Detect which cell encompasses the target text, then output its (X, Y) center coordinate. 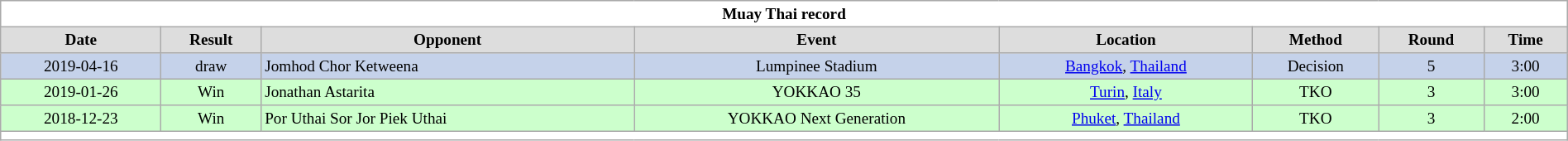
Result (212, 40)
Decision (1316, 66)
Opponent (448, 40)
Event (817, 40)
Jomhod Chor Ketweena (448, 66)
Phuket, Thailand (1126, 119)
Muay Thai record (784, 14)
Location (1126, 40)
Turin, Italy (1126, 92)
2:00 (1525, 119)
YOKKAO Next Generation (817, 119)
Bangkok, Thailand (1126, 66)
Method (1316, 40)
Date (81, 40)
YOKKAO 35 (817, 92)
Time (1525, 40)
2018-12-23 (81, 119)
Por Uthai Sor Jor Piek Uthai (448, 119)
5 (1431, 66)
2019-04-16 (81, 66)
Round (1431, 40)
Jonathan Astarita (448, 92)
draw (212, 66)
Lumpinee Stadium (817, 66)
2019-01-26 (81, 92)
